Search for the cell housing the specified text and yield its (X, Y) center coordinate. 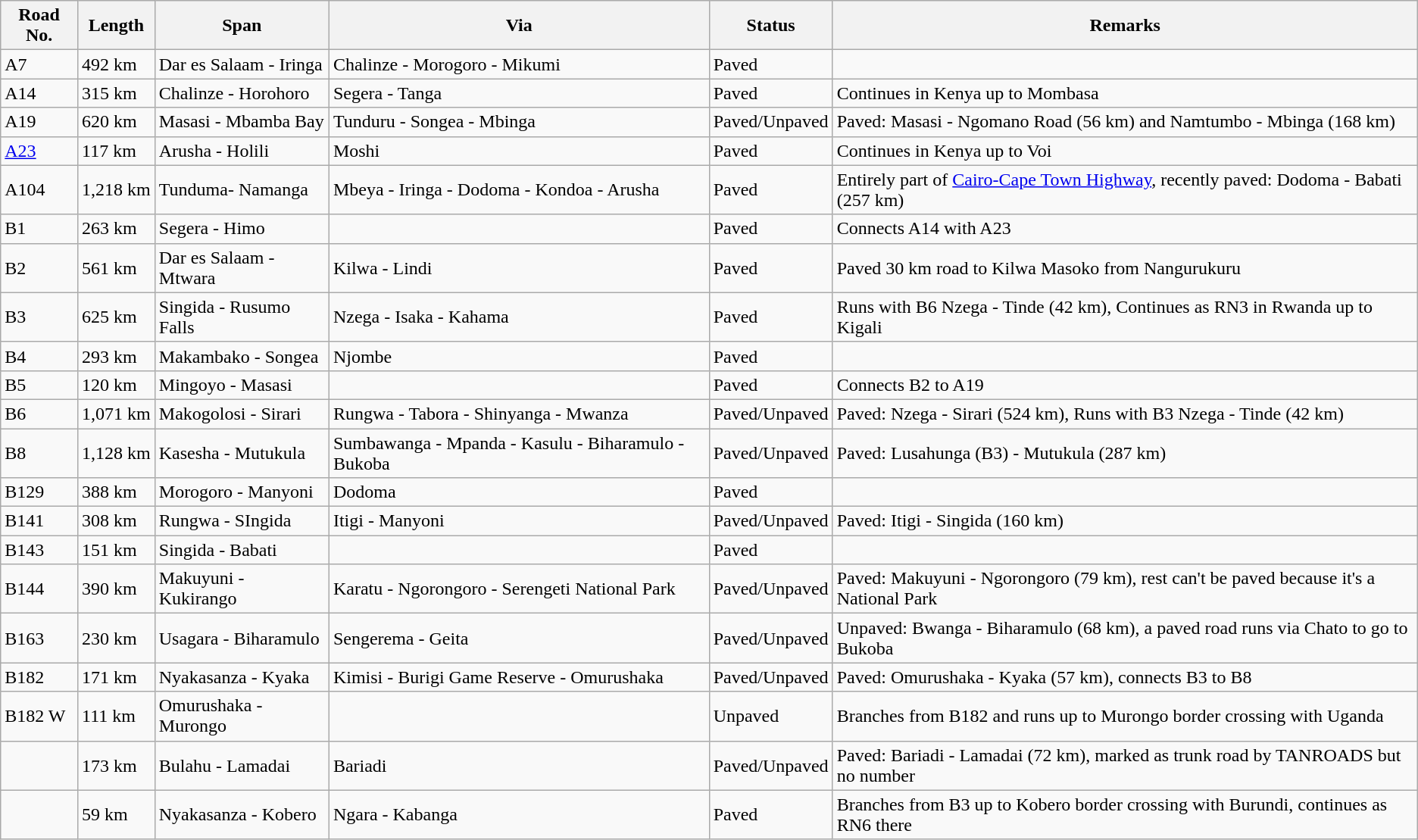
Segera - Himo (242, 229)
B8 (39, 453)
Itigi - Manyoni (519, 521)
171 km (117, 677)
620 km (117, 122)
Paved: Omurushaka - Kyaka (57 km), connects B3 to B8 (1125, 677)
Morogoro - Manyoni (242, 492)
B3 (39, 317)
Continues in Kenya up to Voi (1125, 151)
A7 (39, 64)
B129 (39, 492)
Njombe (519, 356)
Continues in Kenya up to Mombasa (1125, 93)
293 km (117, 356)
Paved 30 km road to Kilwa Masoko from Nangurukuru (1125, 268)
561 km (117, 268)
492 km (117, 64)
Makambako - Songea (242, 356)
Sumbawanga - Mpanda - Kasulu - Biharamulo - Bukoba (519, 453)
Chalinze - Morogoro - Mikumi (519, 64)
Mbeya - Iringa - Dodoma - Kondoa - Arusha (519, 189)
Span (242, 26)
Sengerema - Geita (519, 638)
B4 (39, 356)
B163 (39, 638)
A19 (39, 122)
Singida - Rusumo Falls (242, 317)
Entirely part of Cairo-Cape Town Highway, recently paved: Dodoma - Babati (257 km) (1125, 189)
B1 (39, 229)
151 km (117, 550)
388 km (117, 492)
263 km (117, 229)
Unpaved (771, 717)
B182 W (39, 717)
Road No. (39, 26)
173 km (117, 765)
Paved: Makuyuni - Ngorongoro (79 km), rest can't be paved because it's a National Park (1125, 589)
Bariadi (519, 765)
Masasi - Mbamba Bay (242, 122)
117 km (117, 151)
Dodoma (519, 492)
A104 (39, 189)
Remarks (1125, 26)
315 km (117, 93)
Dar es Salaam - Mtwara (242, 268)
1,128 km (117, 453)
Paved: Lusahunga (B3) - Mutukula (287 km) (1125, 453)
Rungwa - Tabora - Shinyanga - Mwanza (519, 414)
1,071 km (117, 414)
B141 (39, 521)
B6 (39, 414)
Singida - Babati (242, 550)
Paved: Nzega - Sirari (524 km), Runs with B3 Nzega - Tinde (42 km) (1125, 414)
A14 (39, 93)
Rungwa - SIngida (242, 521)
625 km (117, 317)
B5 (39, 385)
Length (117, 26)
Unpaved: Bwanga - Biharamulo (68 km), a paved road runs via Chato to go to Bukoba (1125, 638)
Kasesha - Mutukula (242, 453)
Kilwa - Lindi (519, 268)
Nyakasanza - Kyaka (242, 677)
Paved: Itigi - Singida (160 km) (1125, 521)
Nyakasanza - Kobero (242, 815)
Makogolosi - Sirari (242, 414)
Tunduru - Songea - Mbinga (519, 122)
Branches from B182 and runs up to Murongo border crossing with Uganda (1125, 717)
Mingoyo - Masasi (242, 385)
120 km (117, 385)
Paved: Bariadi - Lamadai (72 km), marked as trunk road by TANROADS but no number (1125, 765)
Chalinze - Horohoro (242, 93)
Dar es Salaam - Iringa (242, 64)
308 km (117, 521)
Makuyuni - Kukirango (242, 589)
Karatu - Ngorongoro - Serengeti National Park (519, 589)
1,218 km (117, 189)
Connects B2 to A19 (1125, 385)
111 km (117, 717)
Omurushaka - Murongo (242, 717)
Segera - Tanga (519, 93)
Nzega - Isaka - Kahama (519, 317)
Bulahu - Lamadai (242, 765)
59 km (117, 815)
Connects A14 with A23 (1125, 229)
B182 (39, 677)
B143 (39, 550)
A23 (39, 151)
230 km (117, 638)
Tunduma- Namanga (242, 189)
Status (771, 26)
Runs with B6 Nzega - Tinde (42 km), Continues as RN3 in Rwanda up to Kigali (1125, 317)
Moshi (519, 151)
Paved: Masasi - Ngomano Road (56 km) and Namtumbo - Mbinga (168 km) (1125, 122)
B144 (39, 589)
B2 (39, 268)
Ngara - Kabanga (519, 815)
390 km (117, 589)
Arusha - Holili (242, 151)
Usagara - Biharamulo (242, 638)
Branches from B3 up to Kobero border crossing with Burundi, continues as RN6 there (1125, 815)
Via (519, 26)
Kimisi - Burigi Game Reserve - Omurushaka (519, 677)
